Identify which cell holds the provided text, then report its [x, y] central coordinate. 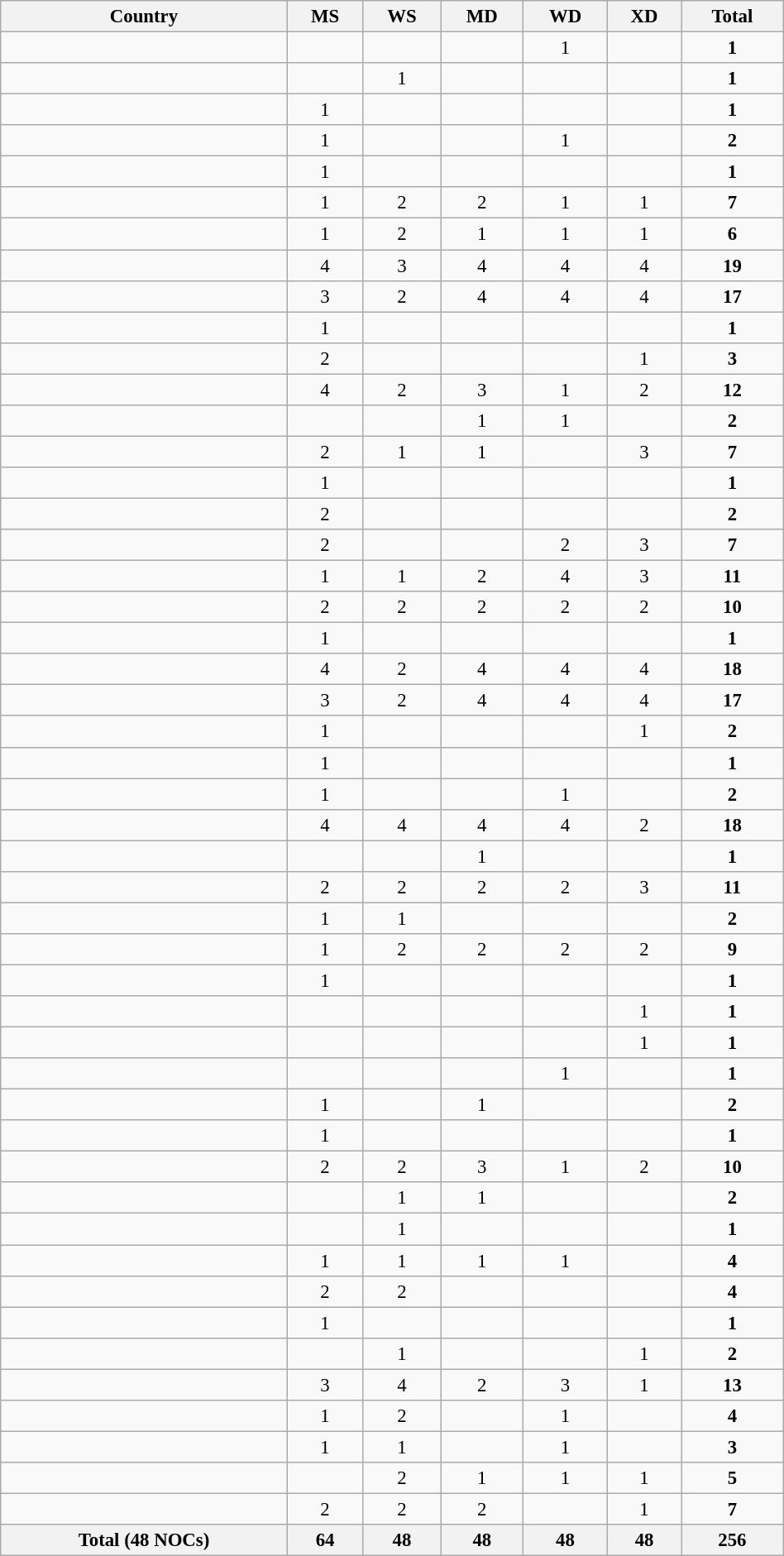
19 [733, 266]
13 [733, 1385]
WD [566, 17]
Country [144, 17]
Total [733, 17]
5 [733, 1478]
Total (48 NOCs) [144, 1540]
WS [402, 17]
MD [481, 17]
9 [733, 950]
64 [325, 1540]
6 [733, 234]
XD [645, 17]
256 [733, 1540]
12 [733, 390]
MS [325, 17]
